Provide the (x, y) coordinate of the cell's center where the given text is located.  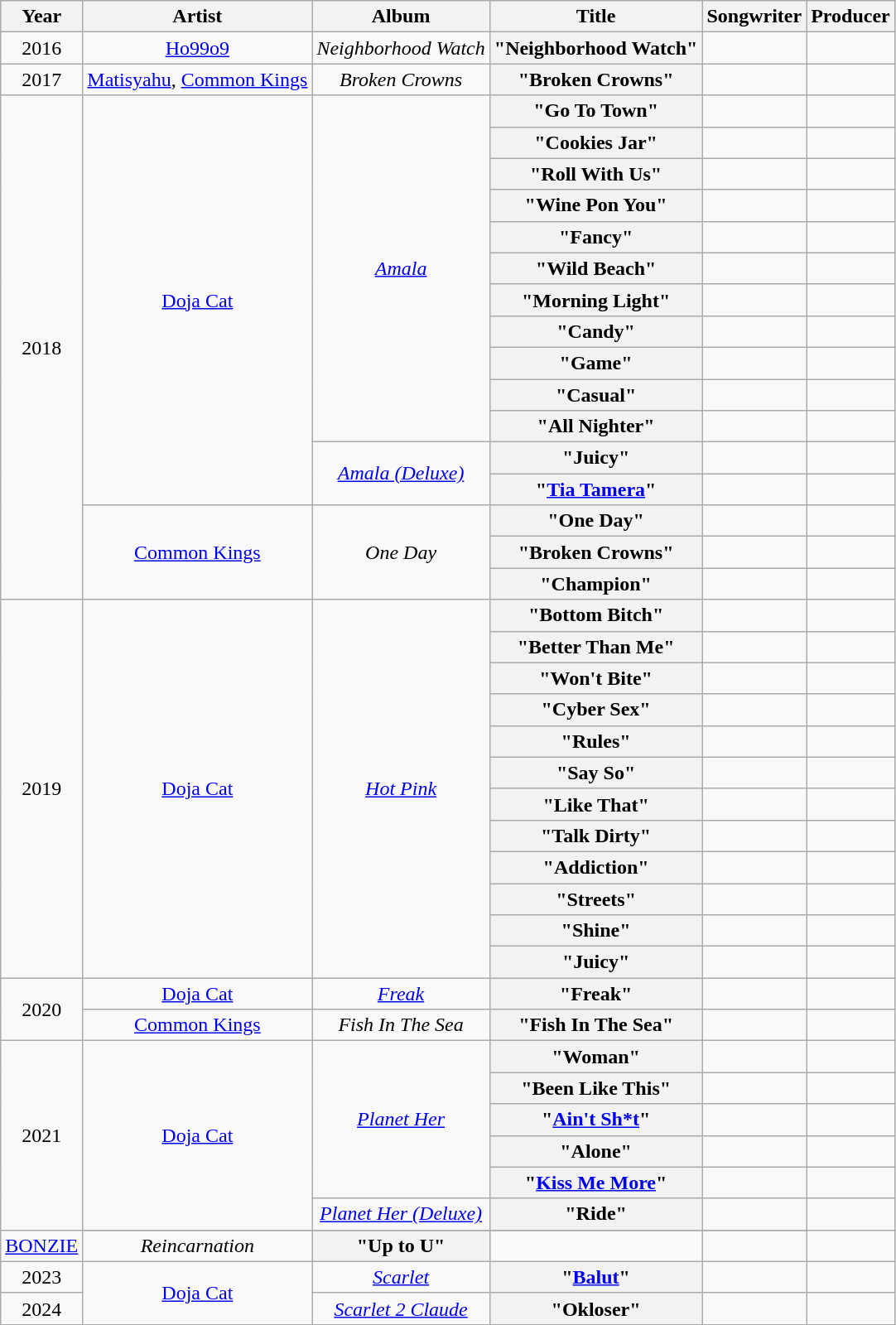
"Like That" (596, 804)
Amala (401, 268)
Title (596, 17)
"Woman" (596, 1057)
Scarlet 2 Claude (401, 1308)
Album (401, 17)
"Cookies Jar" (596, 142)
Hot Pink (401, 788)
Planet Her (401, 1120)
2024 (41, 1308)
"Wine Pon You" (596, 205)
2016 (41, 48)
"Rules" (596, 741)
"Candy" (596, 331)
BONZIE (41, 1245)
Fish In The Sea (401, 1025)
"Freak" (596, 994)
Neighborhood Watch (401, 48)
"Game" (596, 363)
"Fish In The Sea" (596, 1025)
"Streets" (596, 899)
Broken Crowns (401, 79)
"Bottom Bitch" (596, 615)
2021 (41, 1135)
"Okloser" (596, 1308)
"Go To Town" (596, 111)
"One Day" (596, 521)
2017 (41, 79)
Artist (197, 17)
Songwriter (754, 17)
"Been Like This" (596, 1088)
2018 (41, 348)
"Shine" (596, 931)
"Cyber Sex" (596, 710)
"All Nighter" (596, 426)
"Wild Beach" (596, 268)
"Addiction" (596, 867)
"Say So" (596, 773)
"Ride" (596, 1214)
Freak (401, 994)
"Up to U" (401, 1245)
"Tia Tamera" (596, 489)
Reincarnation (197, 1245)
Matisyahu, Common Kings (197, 79)
"Alone" (596, 1151)
Producer (851, 17)
"Balut" (596, 1277)
"Won't Bite" (596, 678)
"Casual" (596, 395)
Amala (Deluxe) (401, 474)
"Better Than Me" (596, 647)
"Neighborhood Watch" (596, 48)
Planet Her (Deluxe) (401, 1214)
"Talk Dirty" (596, 836)
Year (41, 17)
Scarlet (401, 1277)
"Kiss Me More" (596, 1183)
"Morning Light" (596, 300)
Ho99o9 (197, 48)
"Roll With Us" (596, 174)
2019 (41, 788)
2020 (41, 1009)
"Ain't Sh*t" (596, 1120)
"Champion" (596, 584)
2023 (41, 1277)
"Fancy" (596, 237)
One Day (401, 552)
